Search for the cell housing the specified text and yield its (x, y) center coordinate. 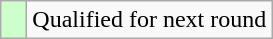
Qualified for next round (150, 20)
